Capture the cell that displays the provided text and extract its [X, Y] central coordinate. 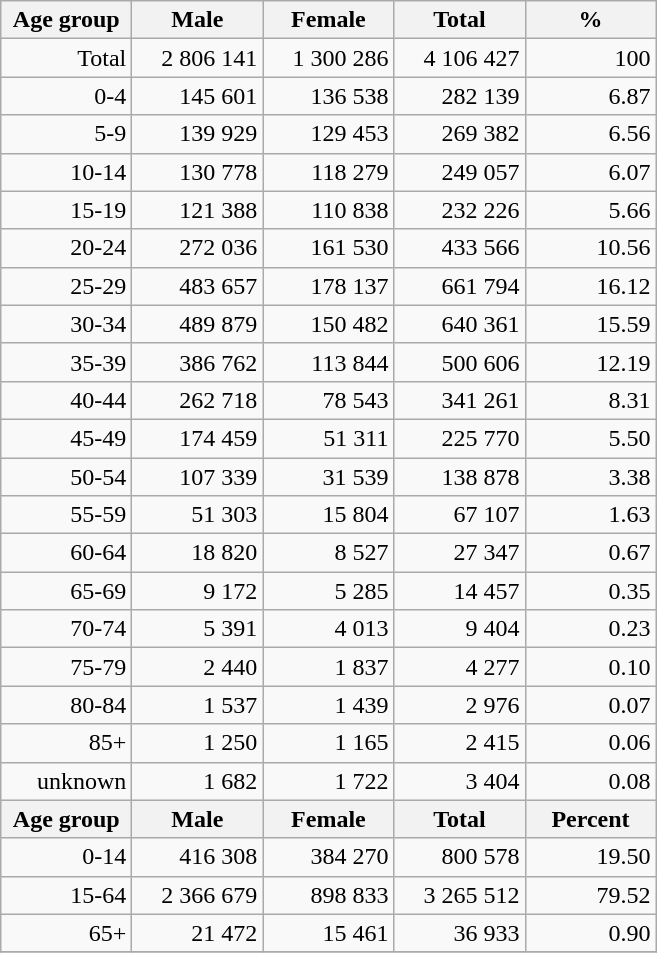
65-69 [66, 591]
130 778 [198, 172]
640 361 [460, 324]
341 261 [460, 400]
67 107 [460, 515]
2 366 679 [198, 895]
15-64 [66, 895]
25-29 [66, 286]
500 606 [460, 362]
31 539 [328, 477]
0.10 [590, 667]
384 270 [328, 857]
0.08 [590, 781]
800 578 [460, 857]
6.56 [590, 134]
1 250 [198, 743]
unknown [66, 781]
3 404 [460, 781]
Percent [590, 819]
2 806 141 [198, 58]
178 137 [328, 286]
21 472 [198, 933]
249 057 [460, 172]
5 285 [328, 591]
16.12 [590, 286]
10-14 [66, 172]
386 762 [198, 362]
15.59 [590, 324]
51 311 [328, 438]
1 439 [328, 705]
416 308 [198, 857]
5.50 [590, 438]
2 415 [460, 743]
75-79 [66, 667]
5.66 [590, 210]
30-34 [66, 324]
0.07 [590, 705]
3 265 512 [460, 895]
8.31 [590, 400]
20-24 [66, 248]
0.35 [590, 591]
150 482 [328, 324]
51 303 [198, 515]
1 837 [328, 667]
9 404 [460, 629]
80-84 [66, 705]
5 391 [198, 629]
269 382 [460, 134]
55-59 [66, 515]
8 527 [328, 553]
118 279 [328, 172]
85+ [66, 743]
121 388 [198, 210]
136 538 [328, 96]
4 277 [460, 667]
100 [590, 58]
1 165 [328, 743]
489 879 [198, 324]
2 440 [198, 667]
3.38 [590, 477]
282 139 [460, 96]
79.52 [590, 895]
40-44 [66, 400]
% [590, 20]
0.23 [590, 629]
0-14 [66, 857]
27 347 [460, 553]
1 537 [198, 705]
107 339 [198, 477]
2 976 [460, 705]
272 036 [198, 248]
138 878 [460, 477]
0-4 [66, 96]
661 794 [460, 286]
262 718 [198, 400]
0.06 [590, 743]
45-49 [66, 438]
161 530 [328, 248]
898 833 [328, 895]
15 461 [328, 933]
113 844 [328, 362]
14 457 [460, 591]
12.19 [590, 362]
145 601 [198, 96]
1.63 [590, 515]
70-74 [66, 629]
50-54 [66, 477]
6.07 [590, 172]
35-39 [66, 362]
15-19 [66, 210]
6.87 [590, 96]
174 459 [198, 438]
18 820 [198, 553]
65+ [66, 933]
139 929 [198, 134]
15 804 [328, 515]
4 013 [328, 629]
36 933 [460, 933]
110 838 [328, 210]
60-64 [66, 553]
10.56 [590, 248]
483 657 [198, 286]
19.50 [590, 857]
1 682 [198, 781]
0.90 [590, 933]
78 543 [328, 400]
9 172 [198, 591]
225 770 [460, 438]
232 226 [460, 210]
4 106 427 [460, 58]
1 300 286 [328, 58]
1 722 [328, 781]
129 453 [328, 134]
433 566 [460, 248]
5-9 [66, 134]
0.67 [590, 553]
